Determine the [X, Y] coordinate at the center of the cell enclosing the given text.  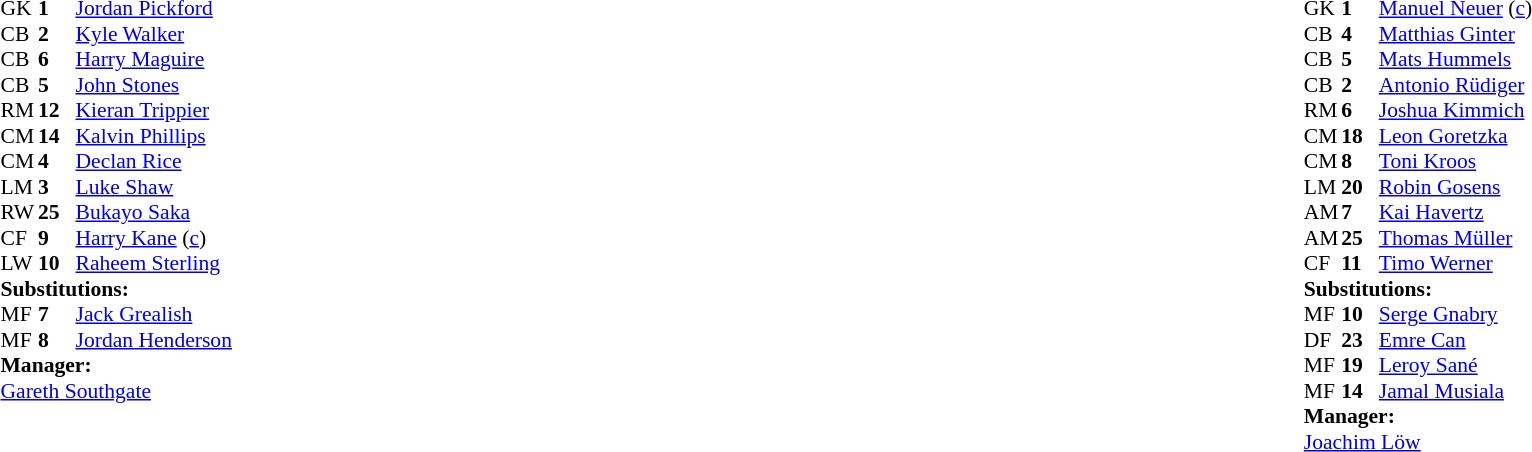
Raheem Sterling [154, 263]
Luke Shaw [154, 187]
LW [19, 263]
Jamal Musiala [1456, 391]
Toni Kroos [1456, 161]
Mats Hummels [1456, 59]
Kai Havertz [1456, 213]
23 [1360, 340]
20 [1360, 187]
18 [1360, 136]
11 [1360, 263]
12 [57, 111]
Kyle Walker [154, 34]
Jack Grealish [154, 315]
Declan Rice [154, 161]
Gareth Southgate [116, 391]
Kieran Trippier [154, 111]
9 [57, 238]
Jordan Henderson [154, 340]
3 [57, 187]
Emre Can [1456, 340]
Kalvin Phillips [154, 136]
Antonio Rüdiger [1456, 85]
Timo Werner [1456, 263]
RW [19, 213]
Joshua Kimmich [1456, 111]
Matthias Ginter [1456, 34]
Harry Maguire [154, 59]
DF [1323, 340]
Robin Gosens [1456, 187]
19 [1360, 365]
John Stones [154, 85]
Thomas Müller [1456, 238]
Leroy Sané [1456, 365]
Harry Kane (c) [154, 238]
Serge Gnabry [1456, 315]
Bukayo Saka [154, 213]
Leon Goretzka [1456, 136]
